Find where the given text appears and provide that cell's center as [X, Y] coordinate. 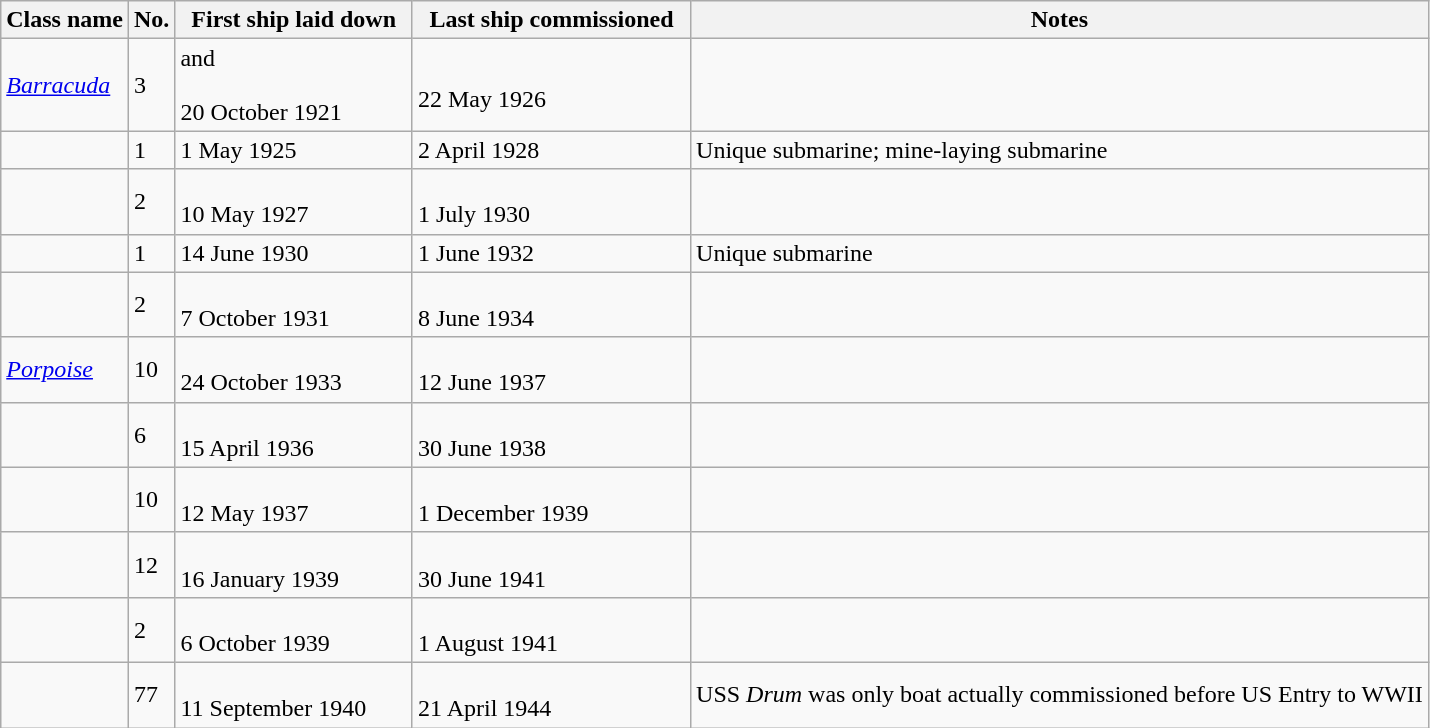
Notes [1060, 20]
First ship laid down [294, 20]
Unique submarine [1060, 253]
12 [151, 564]
Last ship commissioned [551, 20]
77 [151, 694]
21 April 1944 [551, 694]
1 July 1930 [551, 202]
Porpoise [65, 370]
3 [151, 85]
15 April 1936 [294, 434]
6 [151, 434]
8 June 1934 [551, 304]
24 October 1933 [294, 370]
No. [151, 20]
1 June 1932 [551, 253]
10 May 1927 [294, 202]
7 October 1931 [294, 304]
1 May 1925 [294, 150]
11 September 1940 [294, 694]
1 December 1939 [551, 500]
Class name [65, 20]
22 May 1926 [551, 85]
30 June 1938 [551, 434]
6 October 1939 [294, 630]
and20 October 1921 [294, 85]
16 January 1939 [294, 564]
14 June 1930 [294, 253]
2 April 1928 [551, 150]
30 June 1941 [551, 564]
12 June 1937 [551, 370]
Unique submarine; mine-laying submarine [1060, 150]
1 August 1941 [551, 630]
12 May 1937 [294, 500]
USS Drum was only boat actually commissioned before US Entry to WWII [1060, 694]
Barracuda [65, 85]
